Extract the [x, y] coordinate from the center of the cell holding the provided text.  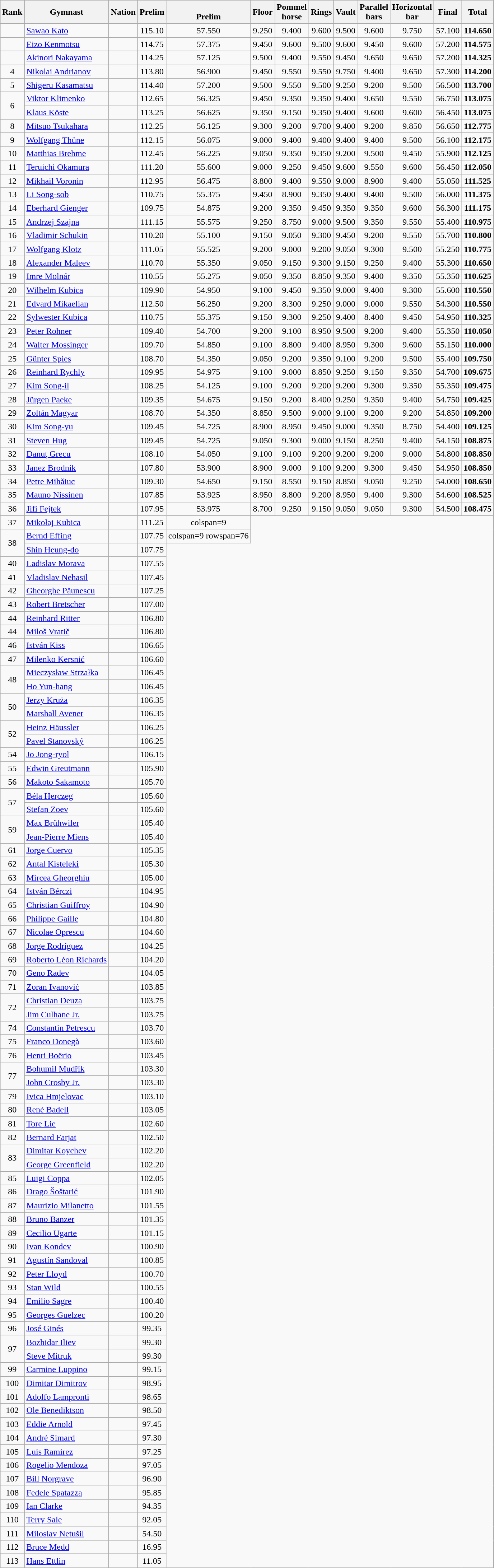
10 [12, 153]
Heinz Häussler [67, 727]
Rank [12, 12]
Zoltán Magyar [67, 413]
8.700 [263, 509]
Bruno Banzer [67, 1219]
Rogelio Mendoza [67, 1465]
86 [12, 1192]
Stan Wild [67, 1288]
Danuţ Grecu [67, 454]
53.975 [208, 509]
56.325 [208, 99]
95 [12, 1315]
54.675 [208, 400]
55.900 [448, 153]
Ho Yun-hang [67, 686]
Bill Norgrave [67, 1479]
94.35 [152, 1506]
Christian Guiffroy [67, 905]
27 [12, 386]
91 [12, 1260]
114.200 [477, 71]
114.75 [152, 44]
110.55 [152, 276]
57.375 [208, 44]
Vladislav Nehasil [67, 577]
109.750 [477, 358]
Total [477, 12]
31 [12, 440]
102.60 [152, 1124]
105.30 [152, 864]
Ivan Kondev [67, 1246]
98.50 [152, 1410]
113 [12, 1561]
56.625 [208, 112]
110.775 [477, 249]
Fedele Spatazza [67, 1492]
Andrzej Szajna [67, 222]
96 [12, 1329]
55.100 [208, 235]
69 [12, 960]
Steven Hug [67, 440]
Georges Guelzec [67, 1315]
100 [12, 1383]
113.25 [152, 112]
53.900 [208, 468]
Makoto Sakamoto [67, 782]
Jifi Fejtek [67, 509]
Cecilio Ugarte [67, 1233]
Marshall Avener [67, 714]
103.70 [152, 1028]
110.20 [152, 235]
111 [12, 1534]
100.20 [152, 1315]
Viktor Klimenko [67, 99]
82 [12, 1137]
Bohumil Mudřík [67, 1069]
Eizo Kenmotsu [67, 44]
107.25 [152, 591]
Dimitar Koychev [67, 1151]
André Simard [67, 1438]
112.775 [477, 126]
Kim Song-yu [67, 427]
Sylwester Kubica [67, 317]
99.35 [152, 1329]
110 [12, 1520]
16 [12, 235]
Bernd Effing [67, 536]
111.25 [152, 522]
Gheorghe Păunescu [67, 591]
15 [12, 222]
Nicolae Oprescu [67, 932]
80 [12, 1110]
8.550 [292, 481]
22 [12, 317]
56.250 [208, 304]
109.70 [152, 345]
8 [12, 126]
Walter Mossinger [67, 345]
Emilio Sagre [67, 1301]
109.75 [152, 208]
102.05 [152, 1178]
75 [12, 1041]
62 [12, 864]
111.05 [152, 249]
108.10 [152, 454]
Tore Lie [67, 1124]
110.800 [477, 235]
88 [12, 1219]
25 [12, 358]
30 [12, 427]
Edwin Greutmann [67, 768]
105 [12, 1451]
57 [12, 802]
64 [12, 891]
Bernard Farjat [67, 1137]
56.100 [448, 140]
56.225 [208, 153]
Drago Šoštarić [67, 1192]
114.25 [152, 58]
Bozhidar Iliev [67, 1342]
Carmine Luppino [67, 1369]
92 [12, 1274]
Jim Culhane Jr. [67, 1014]
14 [12, 208]
110.975 [477, 222]
55.275 [208, 276]
103.85 [152, 987]
Constantin Petrescu [67, 1028]
56.075 [208, 140]
111.20 [152, 167]
Stefan Zoev [67, 809]
108.650 [477, 481]
53.925 [208, 495]
56.650 [448, 126]
106.15 [152, 755]
97.45 [152, 1424]
Adolfo Lampronti [67, 1397]
68 [12, 946]
96.90 [152, 1479]
111.15 [152, 222]
Steve Mitruk [67, 1356]
66 [12, 919]
Vault [346, 12]
Li Song-sob [67, 195]
18 [12, 263]
6 [12, 106]
83 [12, 1158]
98.65 [152, 1397]
Jorge Cuervo [67, 850]
Eberhard Gienger [67, 208]
57.300 [448, 71]
103.05 [152, 1110]
100.85 [152, 1260]
11.05 [152, 1561]
114.650 [477, 31]
92.05 [152, 1520]
104.05 [152, 973]
54.650 [208, 481]
57.550 [208, 31]
26 [12, 372]
102 [12, 1410]
Rings [321, 12]
Nikolai Andrianov [67, 71]
38 [12, 543]
70 [12, 973]
97 [12, 1349]
103.10 [152, 1096]
100.90 [152, 1246]
Parallelbars [374, 12]
71 [12, 987]
13 [12, 195]
112.95 [152, 181]
47 [12, 659]
107.00 [152, 604]
24 [12, 345]
54.50 [152, 1534]
46 [12, 645]
Dimitar Dimitrov [67, 1383]
104.80 [152, 919]
Jean-Pierre Miens [67, 837]
Mitsuo Tsukahara [67, 126]
65 [12, 905]
103.60 [152, 1041]
Max Brühwiler [67, 823]
colspan=9 rowspan=76 [208, 536]
100.55 [152, 1288]
99.15 [152, 1369]
34 [12, 481]
77 [12, 1076]
109 [12, 1506]
109.35 [152, 400]
Mircea Gheorghiu [67, 878]
104.60 [152, 932]
Ole Benediktson [67, 1410]
107 [12, 1479]
Gymnast [67, 12]
George Greenfield [67, 1165]
José Ginés [67, 1329]
Reinhard Ritter [67, 618]
110.050 [477, 331]
72 [12, 1007]
Hans Ettlin [67, 1561]
Jorge Rodríguez [67, 946]
9.700 [321, 126]
109.30 [152, 481]
104.20 [152, 960]
106.60 [152, 659]
21 [12, 304]
32 [12, 454]
114.325 [477, 58]
4 [12, 71]
Roberto Léon Richards [67, 960]
Shin Heung-do [67, 550]
56.900 [208, 71]
102.50 [152, 1137]
Akinori Nakayama [67, 58]
Wolfgang Thüne [67, 140]
17 [12, 249]
Ladislav Morava [67, 563]
54.000 [448, 481]
103 [12, 1424]
Shigeru Kasamatsu [67, 85]
23 [12, 331]
54.400 [448, 427]
74 [12, 1028]
Jürgen Paeke [67, 400]
54.125 [208, 386]
112.15 [152, 140]
Wilhelm Kubica [67, 290]
55.700 [448, 235]
97.25 [152, 1451]
57.125 [208, 58]
Vladimir Schukin [67, 235]
110.650 [477, 263]
37 [12, 522]
István Bérczi [67, 891]
105.35 [152, 850]
Bruce Medd [67, 1547]
Reinhard Rychly [67, 372]
104.95 [152, 891]
112.125 [477, 153]
Henri Boërio [67, 1055]
109.90 [152, 290]
63 [12, 878]
55.300 [448, 263]
105.90 [152, 768]
55.250 [448, 249]
Zoran Ivanović [67, 987]
33 [12, 468]
Terry Sale [67, 1520]
113.80 [152, 71]
112.050 [477, 167]
100.40 [152, 1301]
109.125 [477, 427]
Luis Ramírez [67, 1451]
56.000 [448, 195]
55.525 [208, 249]
105.70 [152, 782]
112 [12, 1547]
Matthias Brehme [67, 153]
81 [12, 1124]
35 [12, 495]
52 [12, 734]
Janez Brodnik [67, 468]
John Crosby Jr. [67, 1083]
Ivica Hmjelovac [67, 1096]
112.50 [152, 304]
Nation [123, 12]
104.90 [152, 905]
Mieczysław Strzałka [67, 673]
Pavel Stanovský [67, 741]
50 [12, 707]
16.95 [152, 1547]
101.15 [152, 1233]
Maurizio Milanetto [67, 1205]
67 [12, 932]
107.45 [152, 577]
12 [12, 181]
Klaus Köste [67, 112]
109.95 [152, 372]
42 [12, 591]
Milenko Kersnić [67, 659]
40 [12, 563]
109.675 [477, 372]
108.475 [477, 509]
106 [12, 1465]
Horizontalbar [412, 12]
61 [12, 850]
colspan=9 [208, 522]
115.10 [152, 31]
108 [12, 1492]
Petre Mihăiuc [67, 481]
112.175 [477, 140]
5 [12, 85]
54.800 [448, 454]
43 [12, 604]
Peter Rohner [67, 331]
114.575 [477, 44]
98.95 [152, 1383]
110.000 [477, 345]
108.25 [152, 386]
54.150 [448, 440]
19 [12, 276]
54.050 [208, 454]
Peter Lloyd [67, 1274]
Béla Herczeg [67, 795]
111.525 [477, 181]
Eddie Arnold [67, 1424]
107.95 [152, 509]
111.375 [477, 195]
97.30 [152, 1438]
56.125 [208, 126]
9 [12, 140]
89 [12, 1233]
101.90 [152, 1192]
28 [12, 400]
Wolfgang Klotz [67, 249]
Floor [263, 12]
109.200 [477, 413]
87 [12, 1205]
Mikołaj Kubica [67, 522]
57.100 [448, 31]
54.600 [448, 495]
104 [12, 1438]
41 [12, 577]
Sawao Kato [67, 31]
Christian Deuza [67, 1000]
56.300 [448, 208]
107.80 [152, 468]
Günter Spies [67, 358]
109.425 [477, 400]
56 [12, 782]
56.475 [208, 181]
48 [12, 680]
Miloslav Netušil [67, 1534]
97.05 [152, 1465]
55.150 [448, 345]
Agustín Sandoval [67, 1260]
107.55 [152, 563]
36 [12, 509]
8.300 [292, 304]
99 [12, 1369]
8.250 [374, 440]
Mauno Nissinen [67, 495]
59 [12, 830]
Miloš Vratič [67, 632]
101 [12, 1397]
Robert Bretscher [67, 604]
108.525 [477, 495]
95.85 [152, 1492]
85 [12, 1178]
56.750 [448, 99]
56.500 [448, 85]
101.55 [152, 1205]
Edvard Mikaelian [67, 304]
Antal Kisteleki [67, 864]
Final [448, 12]
9.850 [412, 126]
55.575 [208, 222]
Philippe Gaille [67, 919]
90 [12, 1246]
Kim Song-il [67, 386]
110.325 [477, 317]
Mikhail Voronin [67, 181]
Franco Donegà [67, 1041]
101.35 [152, 1219]
112.25 [152, 126]
20 [12, 290]
103.45 [152, 1055]
112.65 [152, 99]
105.00 [152, 878]
54.300 [448, 304]
79 [12, 1096]
76 [12, 1055]
54.875 [208, 208]
55 [12, 768]
29 [12, 413]
Alexander Maleev [67, 263]
104.25 [152, 946]
Jerzy Kruża [67, 700]
Imre Molnár [67, 276]
111.175 [477, 208]
Pommelhorse [292, 12]
113.700 [477, 85]
109.475 [477, 386]
11 [12, 167]
110.70 [152, 263]
54.500 [448, 509]
107.85 [152, 495]
Luigi Coppa [67, 1178]
Teruichi Okamura [67, 167]
István Kiss [67, 645]
114.40 [152, 85]
110.625 [477, 276]
106.65 [152, 645]
54.750 [448, 400]
Ian Clarke [67, 1506]
54 [12, 755]
109.40 [152, 331]
55.050 [448, 181]
93 [12, 1288]
Geno Radev [67, 973]
Jo Jong-ryol [67, 755]
108.875 [477, 440]
112.45 [152, 153]
94 [12, 1301]
100.70 [152, 1274]
René Badell [67, 1110]
54.975 [208, 372]
